Extract the (x, y) coordinate from the center of the cell holding the provided text.  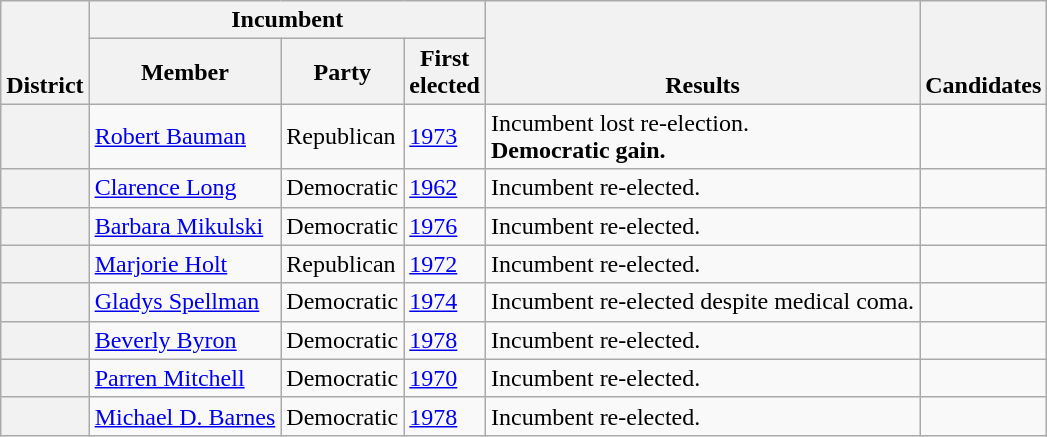
Candidates (984, 52)
Beverly Byron (185, 340)
Marjorie Holt (185, 264)
Member (185, 72)
Incumbent lost re-election.Democratic gain. (702, 136)
Parren Mitchell (185, 378)
Robert Bauman (185, 136)
1973 (445, 136)
Barbara Mikulski (185, 226)
1972 (445, 264)
Gladys Spellman (185, 302)
1970 (445, 378)
District (45, 52)
Incumbent re-elected despite medical coma. (702, 302)
1962 (445, 188)
1974 (445, 302)
Firstelected (445, 72)
Party (342, 72)
Incumbent (287, 20)
Michael D. Barnes (185, 416)
Results (702, 52)
Clarence Long (185, 188)
1976 (445, 226)
